Pinpoint the cell where the given text exists, returning its [x, y] midpoint coordinate. 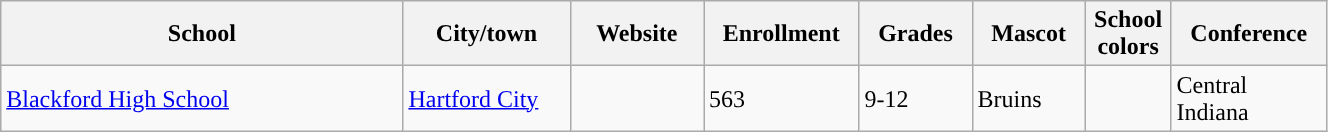
School colors [1128, 34]
Mascot [1028, 34]
Blackford High School [202, 98]
Hartford City [486, 98]
9-12 [916, 98]
Central Indiana [1248, 98]
Website [636, 34]
Conference [1248, 34]
Bruins [1028, 98]
City/town [486, 34]
563 [782, 98]
Enrollment [782, 34]
School [202, 34]
Grades [916, 34]
